Return the [x, y] coordinate for the center point of the cell that contains the specified text.  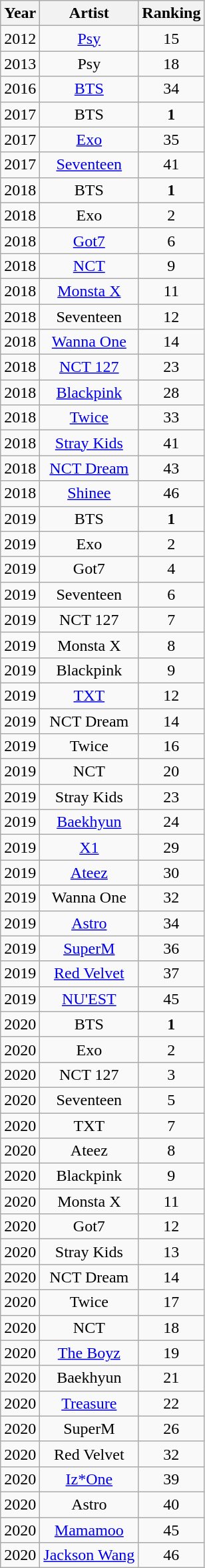
Iz*One [89, 1479]
43 [172, 468]
36 [172, 948]
28 [172, 392]
Mamamoo [89, 1529]
Ranking [172, 13]
Jackson Wang [89, 1555]
2012 [20, 39]
13 [172, 1252]
15 [172, 39]
4 [172, 569]
29 [172, 847]
Shinee [89, 493]
NU'EST [89, 999]
17 [172, 1302]
22 [172, 1403]
19 [172, 1353]
X1 [89, 847]
39 [172, 1479]
35 [172, 139]
Artist [89, 13]
26 [172, 1429]
The Boyz [89, 1353]
2013 [20, 64]
30 [172, 873]
33 [172, 418]
Year [20, 13]
20 [172, 772]
40 [172, 1504]
21 [172, 1378]
3 [172, 1075]
5 [172, 1100]
16 [172, 746]
37 [172, 974]
24 [172, 822]
Treasure [89, 1403]
2016 [20, 89]
